Return the (x, y) coordinate for the center point of the cell that contains the specified text.  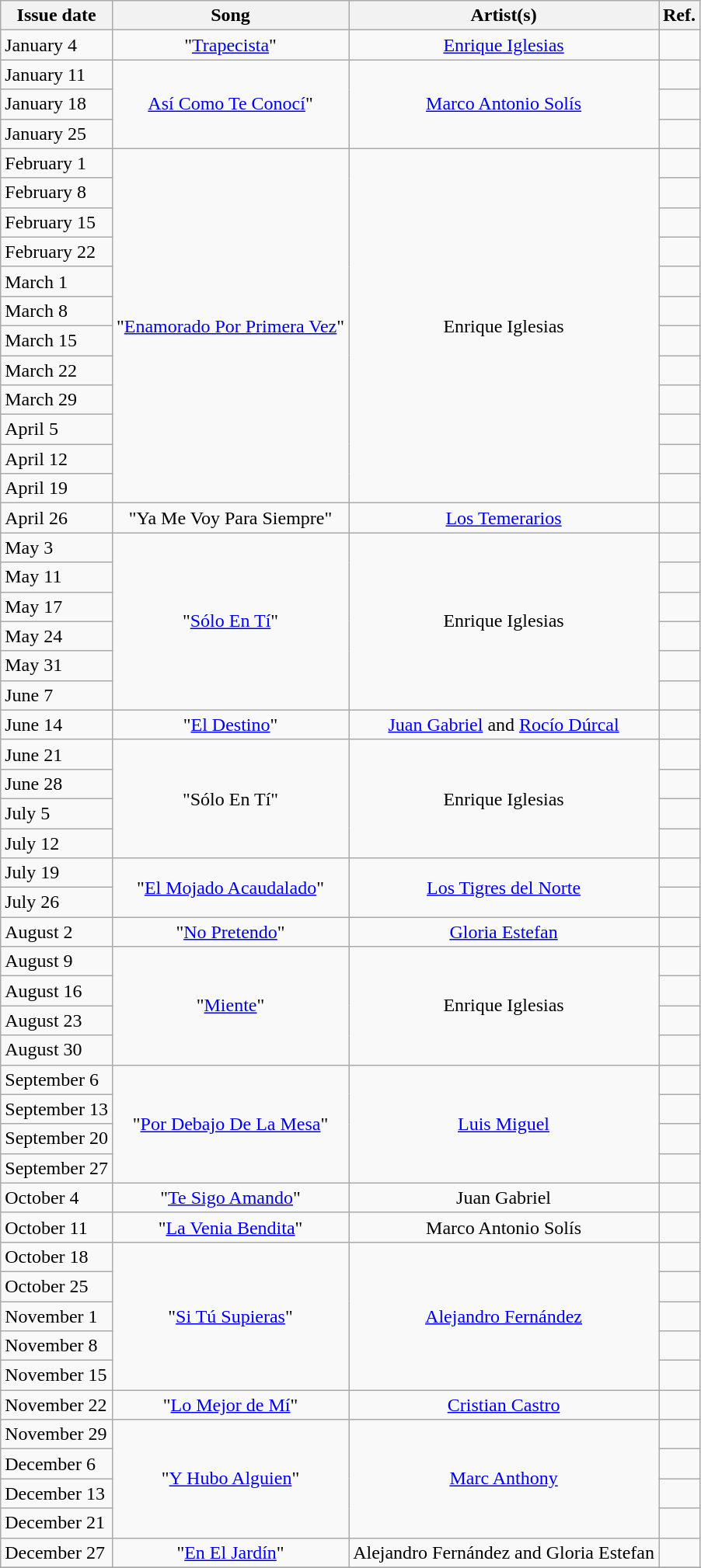
July 5 (57, 813)
April 19 (57, 488)
"El Mojado Acaudalado" (230, 888)
May 17 (57, 607)
Issue date (57, 16)
July 19 (57, 873)
November 8 (57, 1346)
"Trapecista" (230, 45)
"Lo Mejor de Mí" (230, 1405)
January 4 (57, 45)
September 20 (57, 1139)
September 13 (57, 1109)
January 25 (57, 134)
June 14 (57, 725)
October 18 (57, 1257)
"Y Hubo Alguien" (230, 1479)
March 15 (57, 340)
April 26 (57, 518)
May 3 (57, 548)
"El Destino" (230, 725)
"No Pretendo" (230, 932)
August 9 (57, 961)
February 8 (57, 193)
October 4 (57, 1198)
August 30 (57, 1050)
September 6 (57, 1080)
February 15 (57, 222)
October 25 (57, 1286)
Alejandro Fernández and Gloria Estefan (504, 1552)
"Ya Me Voy Para Siempre" (230, 518)
Song (230, 16)
June 7 (57, 695)
"Miente" (230, 1006)
February 1 (57, 163)
Los Tigres del Norte (504, 888)
"Por Debajo De La Mesa" (230, 1124)
Los Temerarios (504, 518)
Así Como Te Conocí" (230, 104)
May 24 (57, 636)
September 27 (57, 1168)
November 1 (57, 1316)
"Si Tú Supieras" (230, 1316)
Juan Gabriel and Rocío Dúrcal (504, 725)
Alejandro Fernández (504, 1316)
March 8 (57, 311)
July 26 (57, 902)
Gloria Estefan (504, 932)
June 21 (57, 754)
December 6 (57, 1464)
"La Venia Bendita" (230, 1227)
November 15 (57, 1375)
Juan Gabriel (504, 1198)
December 13 (57, 1493)
March 29 (57, 400)
"En El Jardín" (230, 1552)
August 16 (57, 991)
June 28 (57, 784)
July 12 (57, 843)
December 21 (57, 1523)
April 12 (57, 459)
February 22 (57, 252)
January 18 (57, 104)
"Enamorado Por Primera Vez" (230, 326)
March 1 (57, 281)
Cristian Castro (504, 1405)
March 22 (57, 370)
May 11 (57, 577)
November 29 (57, 1434)
April 5 (57, 429)
Ref. (679, 16)
Artist(s) (504, 16)
August 23 (57, 1020)
November 22 (57, 1405)
October 11 (57, 1227)
December 27 (57, 1552)
January 11 (57, 75)
Luis Miguel (504, 1124)
"Te Sigo Amando" (230, 1198)
Marc Anthony (504, 1479)
August 2 (57, 932)
May 31 (57, 666)
